Provide the (X, Y) coordinate of the cell's center where the given text is located.  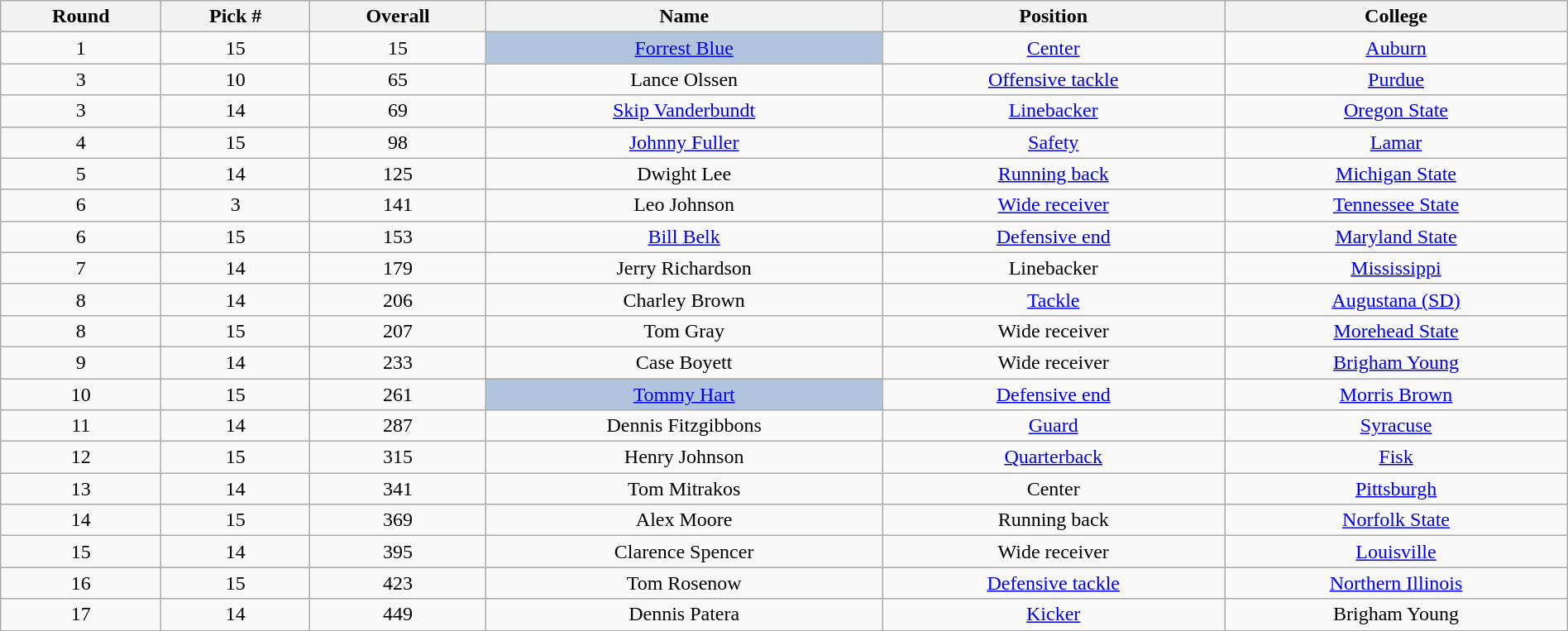
341 (397, 489)
Defensive tackle (1054, 583)
369 (397, 520)
9 (81, 362)
233 (397, 362)
Tom Gray (685, 331)
Alex Moore (685, 520)
Northern Illinois (1396, 583)
17 (81, 614)
Tom Mitrakos (685, 489)
Tennessee State (1396, 205)
Offensive tackle (1054, 79)
Safety (1054, 142)
315 (397, 457)
Dennis Fitzgibbons (685, 426)
4 (81, 142)
Lamar (1396, 142)
11 (81, 426)
Tom Rosenow (685, 583)
287 (397, 426)
395 (397, 552)
Kicker (1054, 614)
449 (397, 614)
Augustana (SD) (1396, 299)
153 (397, 237)
Skip Vanderbundt (685, 111)
Forrest Blue (685, 48)
Tommy Hart (685, 394)
Bill Belk (685, 237)
Quarterback (1054, 457)
Dwight Lee (685, 174)
Purdue (1396, 79)
Lance Olssen (685, 79)
179 (397, 268)
Norfolk State (1396, 520)
Position (1054, 17)
Case Boyett (685, 362)
Henry Johnson (685, 457)
Syracuse (1396, 426)
16 (81, 583)
College (1396, 17)
Pittsburgh (1396, 489)
5 (81, 174)
Tackle (1054, 299)
Jerry Richardson (685, 268)
Louisville (1396, 552)
Auburn (1396, 48)
Overall (397, 17)
65 (397, 79)
12 (81, 457)
69 (397, 111)
206 (397, 299)
Maryland State (1396, 237)
Dennis Patera (685, 614)
Johnny Fuller (685, 142)
13 (81, 489)
141 (397, 205)
Fisk (1396, 457)
Round (81, 17)
Charley Brown (685, 299)
423 (397, 583)
Michigan State (1396, 174)
125 (397, 174)
Morris Brown (1396, 394)
261 (397, 394)
207 (397, 331)
Oregon State (1396, 111)
Clarence Spencer (685, 552)
Pick # (236, 17)
Guard (1054, 426)
7 (81, 268)
Mississippi (1396, 268)
Leo Johnson (685, 205)
98 (397, 142)
Name (685, 17)
Morehead State (1396, 331)
1 (81, 48)
